Identify which cell holds the provided text, then report its [X, Y] central coordinate. 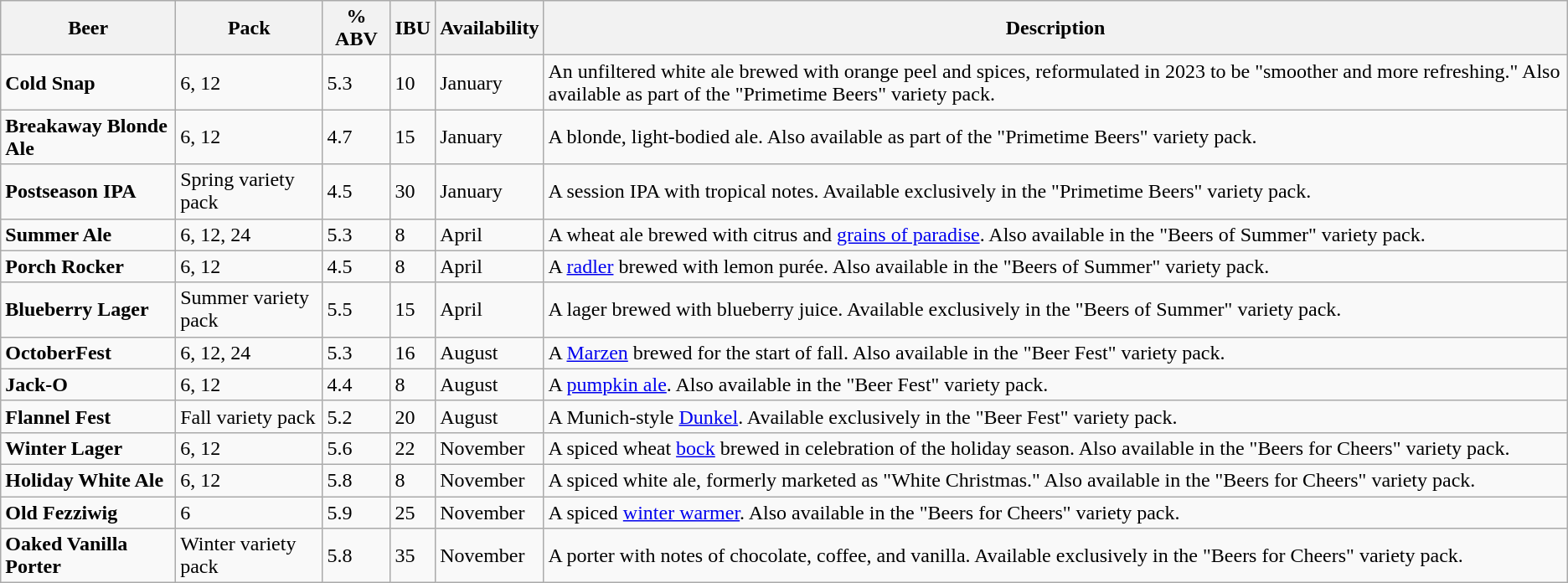
20 [413, 416]
5.2 [357, 416]
Blueberry Lager [89, 310]
30 [413, 191]
IBU [413, 28]
Spring variety pack [250, 191]
A blonde, light-bodied ale. Also available as part of the "Primetime Beers" variety pack. [1055, 137]
Cold Snap [89, 82]
A pumpkin ale. Also available in the "Beer Fest" variety pack. [1055, 384]
5.5 [357, 310]
A porter with notes of chocolate, coffee, and vanilla. Available exclusively in the "Beers for Cheers" variety pack. [1055, 556]
Flannel Fest [89, 416]
Holiday White Ale [89, 480]
Porch Rocker [89, 266]
Beer [89, 28]
Availability [489, 28]
A radler brewed with lemon purée. Also available in the "Beers of Summer" variety pack. [1055, 266]
Winter Lager [89, 448]
Oaked Vanilla Porter [89, 556]
6 [250, 512]
Postseason IPA [89, 191]
10 [413, 82]
A spiced wheat bock brewed in celebration of the holiday season. Also available in the "Beers for Cheers" variety pack. [1055, 448]
Old Fezziwig [89, 512]
Pack [250, 28]
A Munich-style Dunkel. Available exclusively in the "Beer Fest" variety pack. [1055, 416]
OctoberFest [89, 353]
A lager brewed with blueberry juice. Available exclusively in the "Beers of Summer" variety pack. [1055, 310]
Breakaway Blonde Ale [89, 137]
35 [413, 556]
Summer variety pack [250, 310]
Description [1055, 28]
5.9 [357, 512]
A wheat ale brewed with citrus and grains of paradise. Also available in the "Beers of Summer" variety pack. [1055, 235]
A session IPA with tropical notes. Available exclusively in the "Primetime Beers" variety pack. [1055, 191]
% ABV [357, 28]
25 [413, 512]
4.4 [357, 384]
16 [413, 353]
A spiced winter warmer. Also available in the "Beers for Cheers" variety pack. [1055, 512]
5.6 [357, 448]
22 [413, 448]
Fall variety pack [250, 416]
Summer Ale [89, 235]
A spiced white ale, formerly marketed as "White Christmas." Also available in the "Beers for Cheers" variety pack. [1055, 480]
A Marzen brewed for the start of fall. Also available in the "Beer Fest" variety pack. [1055, 353]
Jack-O [89, 384]
Winter variety pack [250, 556]
4.7 [357, 137]
